Locate the cell with the specified text and output its (x, y) center coordinate. 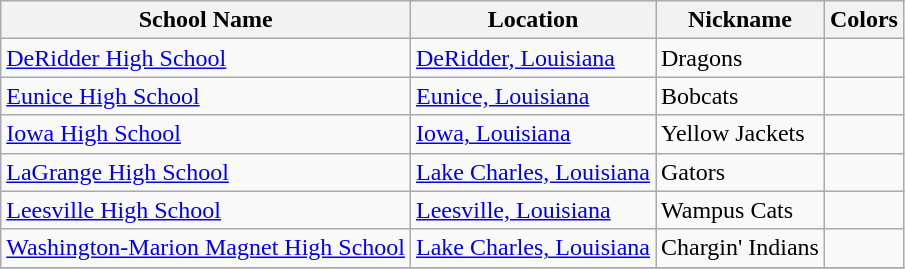
LaGrange High School (206, 172)
Eunice High School (206, 96)
DeRidder, Louisiana (534, 58)
Yellow Jackets (740, 134)
Dragons (740, 58)
Eunice, Louisiana (534, 96)
Iowa, Louisiana (534, 134)
Location (534, 20)
Chargin' Indians (740, 248)
DeRidder High School (206, 58)
Leesville High School (206, 210)
Leesville, Louisiana (534, 210)
Washington-Marion Magnet High School (206, 248)
Colors (864, 20)
Iowa High School (206, 134)
Nickname (740, 20)
Bobcats (740, 96)
Wampus Cats (740, 210)
School Name (206, 20)
Gators (740, 172)
